Extract the (x, y) coordinate from the center of the cell holding the provided text.  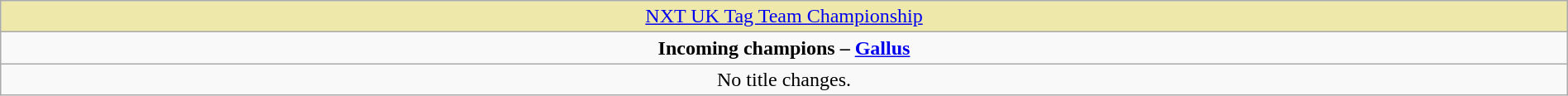
No title changes. (784, 79)
Incoming champions – Gallus (784, 48)
NXT UK Tag Team Championship (784, 17)
